Provide the (X, Y) coordinate of the cell's center where the given text is located.  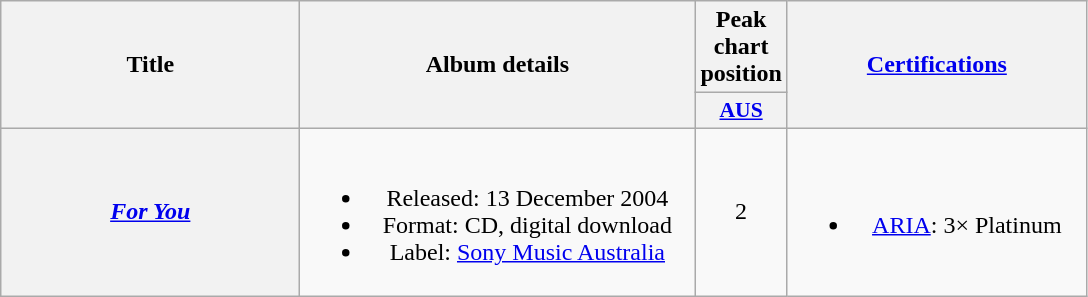
Album details (498, 65)
Certifications (936, 65)
Title (150, 65)
ARIA: 3× Platinum (936, 212)
Peak chartposition (741, 47)
2 (741, 212)
For You (150, 212)
Released: 13 December 2004Format: CD, digital downloadLabel: Sony Music Australia (498, 212)
AUS (741, 111)
